For the text-containing cell, return its midpoint in [x, y] coordinate format. 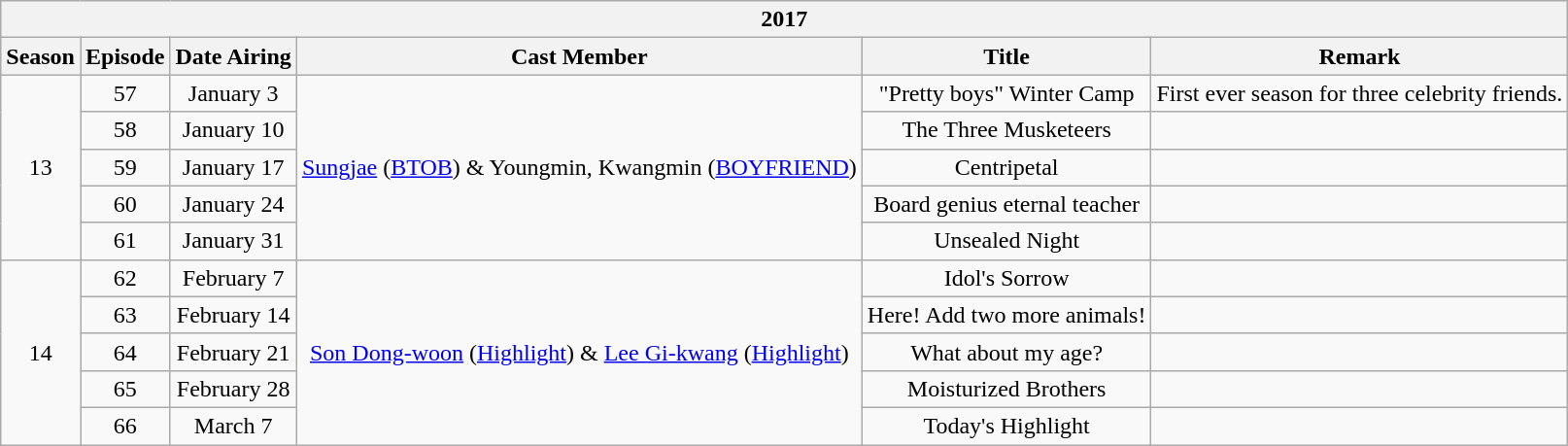
What about my age? [1006, 352]
First ever season for three celebrity friends. [1360, 93]
59 [124, 167]
January 17 [233, 167]
61 [124, 241]
63 [124, 315]
64 [124, 352]
66 [124, 426]
January 31 [233, 241]
Son Dong-woon (Highlight) & Lee Gi-kwang (Highlight) [579, 352]
"Pretty boys" Winter Camp [1006, 93]
February 21 [233, 352]
Season [41, 56]
The Three Musketeers [1006, 130]
14 [41, 352]
Unsealed Night [1006, 241]
2017 [785, 19]
January 24 [233, 204]
January 10 [233, 130]
Title [1006, 56]
Episode [124, 56]
57 [124, 93]
Sungjae (BTOB) & Youngmin, Kwangmin (BOYFRIEND) [579, 167]
Board genius eternal teacher [1006, 204]
Moisturized Brothers [1006, 389]
13 [41, 167]
Today's Highlight [1006, 426]
58 [124, 130]
62 [124, 278]
65 [124, 389]
60 [124, 204]
Idol's Sorrow [1006, 278]
March 7 [233, 426]
Here! Add two more animals! [1006, 315]
February 28 [233, 389]
Date Airing [233, 56]
Cast Member [579, 56]
Centripetal [1006, 167]
February 14 [233, 315]
January 3 [233, 93]
February 7 [233, 278]
Remark [1360, 56]
